Provide the [x, y] coordinate of the cell's center where the given text is located.  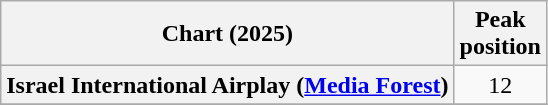
Chart (2025) [228, 34]
12 [500, 85]
Israel International Airplay (Media Forest) [228, 85]
Peakposition [500, 34]
